Determine the (X, Y) coordinate at the center of the cell enclosing the given text.  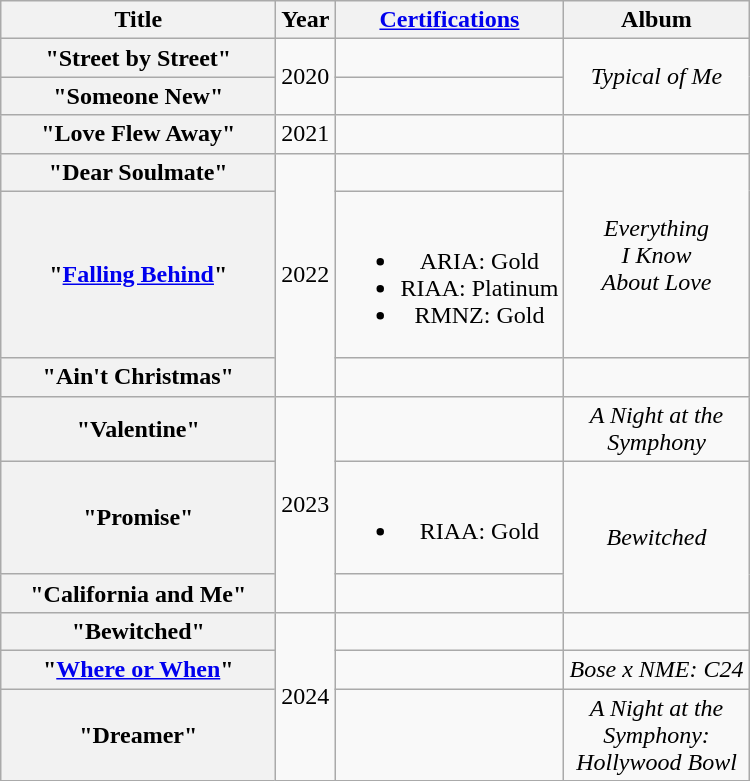
Album (656, 20)
Bose x NME: C24 (656, 669)
2022 (306, 274)
Typical of Me (656, 77)
A Night at theSymphony (656, 428)
"California and Me" (138, 593)
2020 (306, 77)
"Falling Behind" (138, 274)
2021 (306, 134)
"Dear Soulmate" (138, 172)
A Night at theSymphony:Hollywood Bowl (656, 734)
"Dreamer" (138, 734)
Year (306, 20)
"Bewitched" (138, 631)
"Where or When" (138, 669)
2023 (306, 504)
"Street by Street" (138, 58)
"Someone New" (138, 96)
EverythingI KnowAbout Love (656, 256)
Title (138, 20)
"Promise" (138, 518)
Bewitched (656, 536)
"Ain't Christmas" (138, 377)
"Valentine" (138, 428)
Certifications (450, 20)
RIAA: Gold (450, 518)
2024 (306, 696)
"Love Flew Away" (138, 134)
ARIA: GoldRIAA: PlatinumRMNZ: Gold (450, 274)
